Pinpoint the cell where the given text exists, returning its (X, Y) midpoint coordinate. 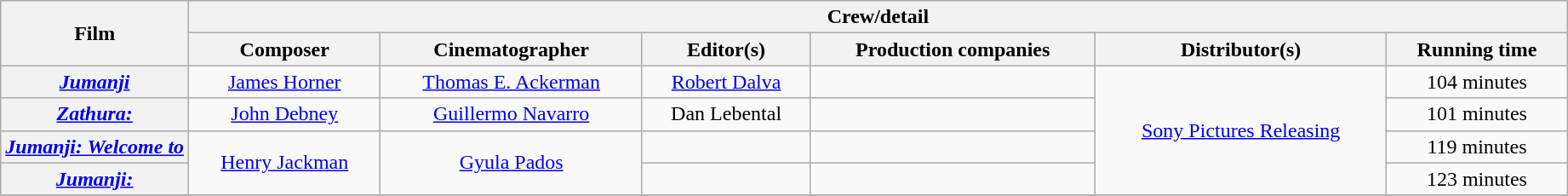
Guillermo Navarro (511, 114)
123 minutes (1477, 179)
Editor(s) (725, 49)
Running time (1477, 49)
Crew/detail (878, 17)
Jumanji (95, 82)
Sony Pictures Releasing (1241, 130)
John Debney (284, 114)
101 minutes (1477, 114)
Zathura: (95, 114)
Robert Dalva (725, 82)
Jumanji: (95, 179)
Thomas E. Ackerman (511, 82)
104 minutes (1477, 82)
Henry Jackman (284, 163)
Gyula Pados (511, 163)
Production companies (953, 49)
119 minutes (1477, 147)
Film (95, 33)
Cinematographer (511, 49)
Composer (284, 49)
Distributor(s) (1241, 49)
James Horner (284, 82)
Dan Lebental (725, 114)
Jumanji: Welcome to (95, 147)
